From the cell containing the given text, extract its center point as [X, Y] coordinate. 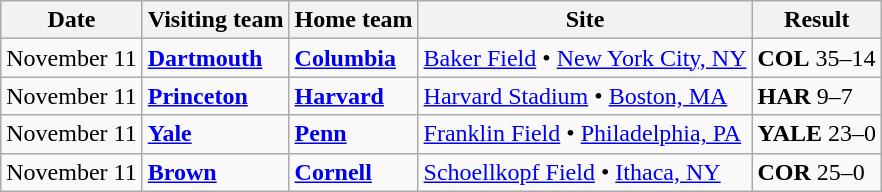
Result [817, 20]
Harvard [354, 96]
Site [585, 20]
Franklin Field • Philadelphia, PA [585, 134]
Visiting team [216, 20]
Harvard Stadium • Boston, MA [585, 96]
COR 25–0 [817, 172]
Princeton [216, 96]
Penn [354, 134]
YALE 23–0 [817, 134]
Yale [216, 134]
COL 35–14 [817, 58]
Date [72, 20]
Schoellkopf Field • Ithaca, NY [585, 172]
Baker Field • New York City, NY [585, 58]
Dartmouth [216, 58]
Columbia [354, 58]
Home team [354, 20]
Cornell [354, 172]
HAR 9–7 [817, 96]
Brown [216, 172]
